Locate the cell with the specified text and output its (x, y) center coordinate. 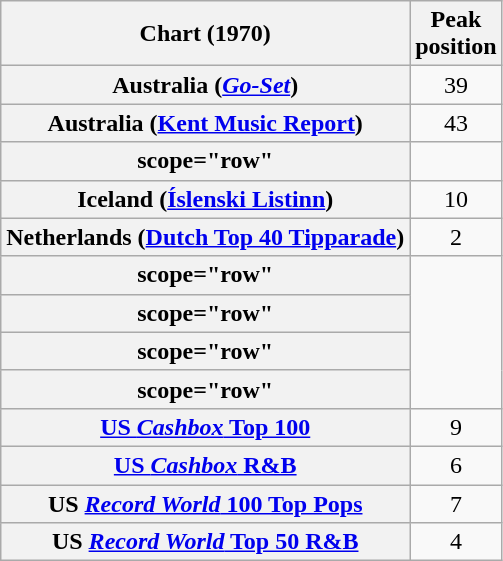
Australia (Go-Set) (206, 85)
6 (456, 465)
Australia (Kent Music Report) (206, 123)
10 (456, 199)
2 (456, 237)
US Cashbox Top 100 (206, 427)
Peakposition (456, 34)
Netherlands (Dutch Top 40 Tipparade) (206, 237)
US Record World 100 Top Pops (206, 503)
4 (456, 542)
43 (456, 123)
Chart (1970) (206, 34)
US Record World Top 50 R&B (206, 542)
39 (456, 85)
7 (456, 503)
Iceland (Íslenski Listinn) (206, 199)
9 (456, 427)
US Cashbox R&B (206, 465)
